Locate the cell with the specified text and output its [X, Y] center coordinate. 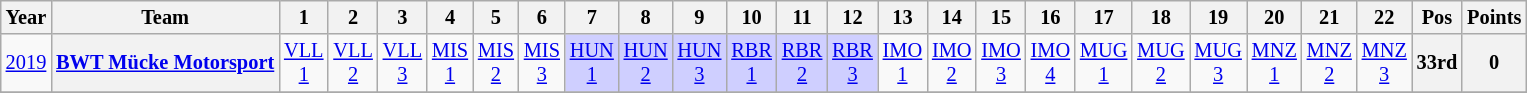
MUG1 [1104, 63]
MNZ1 [1274, 63]
10 [751, 17]
33rd [1437, 63]
2019 [26, 63]
MUG2 [1160, 63]
1 [304, 17]
18 [1160, 17]
7 [592, 17]
IMO2 [952, 63]
Points [1494, 17]
Team [165, 17]
17 [1104, 17]
RBR3 [852, 63]
14 [952, 17]
11 [802, 17]
12 [852, 17]
21 [1330, 17]
RBR2 [802, 63]
IMO1 [902, 63]
MUG3 [1218, 63]
IMO4 [1050, 63]
0 [1494, 63]
BWT Mücke Motorsport [165, 63]
VLL3 [402, 63]
3 [402, 17]
MNZ3 [1384, 63]
2 [352, 17]
MIS1 [450, 63]
15 [1000, 17]
VLL2 [352, 63]
RBR1 [751, 63]
5 [496, 17]
16 [1050, 17]
HUN2 [646, 63]
IMO3 [1000, 63]
20 [1274, 17]
6 [542, 17]
22 [1384, 17]
VLL1 [304, 63]
8 [646, 17]
MNZ2 [1330, 63]
13 [902, 17]
HUN1 [592, 63]
Pos [1437, 17]
MIS2 [496, 63]
19 [1218, 17]
HUN3 [700, 63]
9 [700, 17]
Year [26, 17]
4 [450, 17]
MIS3 [542, 63]
